Detect which cell encompasses the target text, then output its (x, y) center coordinate. 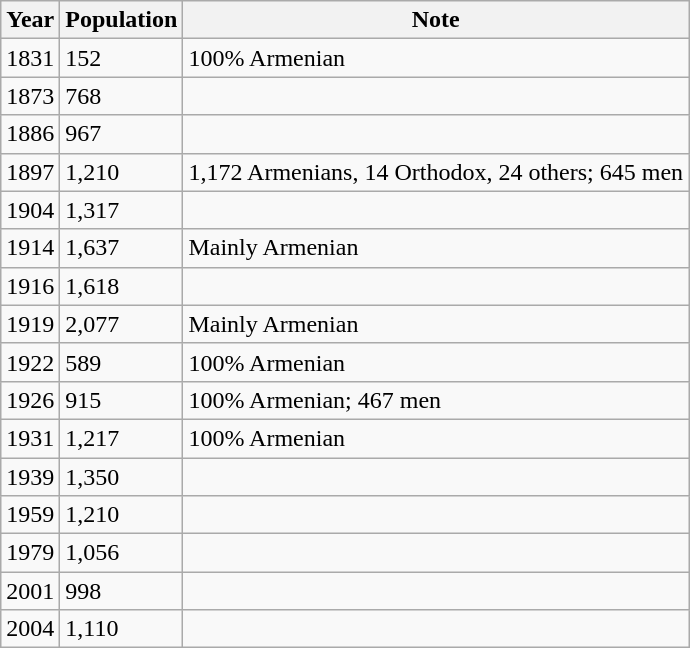
2001 (30, 591)
1959 (30, 515)
1931 (30, 438)
1922 (30, 362)
589 (122, 362)
152 (122, 58)
1873 (30, 96)
967 (122, 134)
1,637 (122, 248)
Note (436, 20)
1979 (30, 553)
Year (30, 20)
1939 (30, 477)
2,077 (122, 324)
1831 (30, 58)
1,056 (122, 553)
1,350 (122, 477)
768 (122, 96)
915 (122, 400)
100% Armenian; 467 men (436, 400)
1,110 (122, 629)
Population (122, 20)
1914 (30, 248)
1904 (30, 210)
1886 (30, 134)
1,317 (122, 210)
1916 (30, 286)
998 (122, 591)
1919 (30, 324)
1,217 (122, 438)
1926 (30, 400)
1897 (30, 172)
2004 (30, 629)
1,172 Armenians, 14 Orthodox, 24 others; 645 men (436, 172)
1,618 (122, 286)
